Find where the given text appears and provide that cell's center as [X, Y] coordinate. 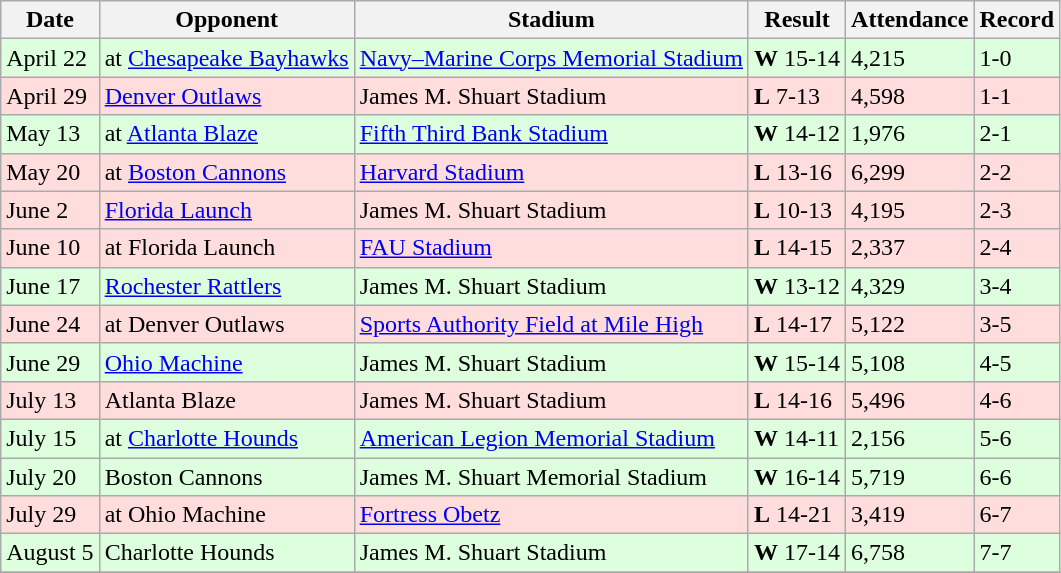
at Charlotte Hounds [226, 438]
2-2 [1017, 172]
2,156 [910, 438]
3,419 [910, 515]
Florida Launch [226, 210]
Harvard Stadium [551, 172]
Fortress Obetz [551, 515]
Record [1017, 20]
6-7 [1017, 515]
6,758 [910, 553]
June 24 [50, 324]
4-6 [1017, 400]
at Boston Cannons [226, 172]
7-7 [1017, 553]
1-1 [1017, 96]
6,299 [910, 172]
Attendance [910, 20]
April 29 [50, 96]
4,598 [910, 96]
2,337 [910, 248]
May 13 [50, 134]
L 14-17 [796, 324]
May 20 [50, 172]
Navy–Marine Corps Memorial Stadium [551, 58]
5-6 [1017, 438]
W 13-12 [796, 286]
W 14-11 [796, 438]
June 10 [50, 248]
L 14-15 [796, 248]
W 16-14 [796, 477]
James M. Shuart Memorial Stadium [551, 477]
L 14-21 [796, 515]
at Ohio Machine [226, 515]
Atlanta Blaze [226, 400]
June 29 [50, 362]
1-0 [1017, 58]
Sports Authority Field at Mile High [551, 324]
July 29 [50, 515]
L 13-16 [796, 172]
L 7-13 [796, 96]
at Chesapeake Bayhawks [226, 58]
Result [796, 20]
4,329 [910, 286]
4,215 [910, 58]
W 14-12 [796, 134]
August 5 [50, 553]
FAU Stadium [551, 248]
5,719 [910, 477]
Opponent [226, 20]
Fifth Third Bank Stadium [551, 134]
3-5 [1017, 324]
Charlotte Hounds [226, 553]
2-4 [1017, 248]
4-5 [1017, 362]
5,108 [910, 362]
2-1 [1017, 134]
3-4 [1017, 286]
American Legion Memorial Stadium [551, 438]
at Atlanta Blaze [226, 134]
April 22 [50, 58]
Denver Outlaws [226, 96]
Ohio Machine [226, 362]
Boston Cannons [226, 477]
2-3 [1017, 210]
at Florida Launch [226, 248]
W 17-14 [796, 553]
6-6 [1017, 477]
5,496 [910, 400]
L 10-13 [796, 210]
4,195 [910, 210]
Stadium [551, 20]
Rochester Rattlers [226, 286]
July 15 [50, 438]
Date [50, 20]
June 2 [50, 210]
5,122 [910, 324]
L 14-16 [796, 400]
1,976 [910, 134]
at Denver Outlaws [226, 324]
July 20 [50, 477]
July 13 [50, 400]
June 17 [50, 286]
